Extract the [x, y] coordinate from the center of the cell holding the provided text.  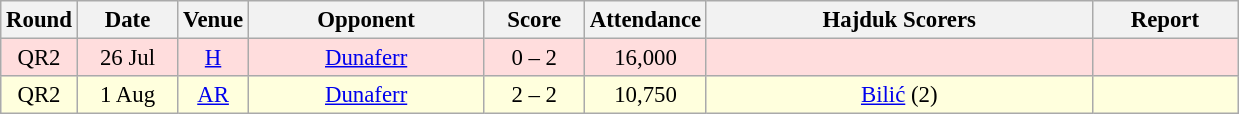
Round [39, 20]
Attendance [646, 20]
10,750 [646, 95]
16,000 [646, 58]
AR [214, 95]
H [214, 58]
0 – 2 [534, 58]
Score [534, 20]
Bilić (2) [899, 95]
Venue [214, 20]
Hajduk Scorers [899, 20]
Opponent [366, 20]
Report [1165, 20]
1 Aug [128, 95]
26 Jul [128, 58]
2 – 2 [534, 95]
Date [128, 20]
